From the cell containing the given text, extract its center point as [X, Y] coordinate. 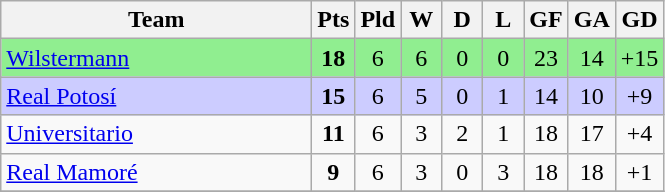
+15 [640, 58]
+1 [640, 172]
17 [592, 134]
GD [640, 20]
W [422, 20]
23 [546, 58]
10 [592, 96]
Pld [378, 20]
L [504, 20]
+4 [640, 134]
Real Potosí [156, 96]
Universitario [156, 134]
Real Mamoré [156, 172]
9 [334, 172]
2 [462, 134]
GA [592, 20]
+9 [640, 96]
5 [422, 96]
Pts [334, 20]
Wilstermann [156, 58]
11 [334, 134]
15 [334, 96]
D [462, 20]
Team [156, 20]
GF [546, 20]
